Pinpoint the cell where the given text exists, returning its (X, Y) midpoint coordinate. 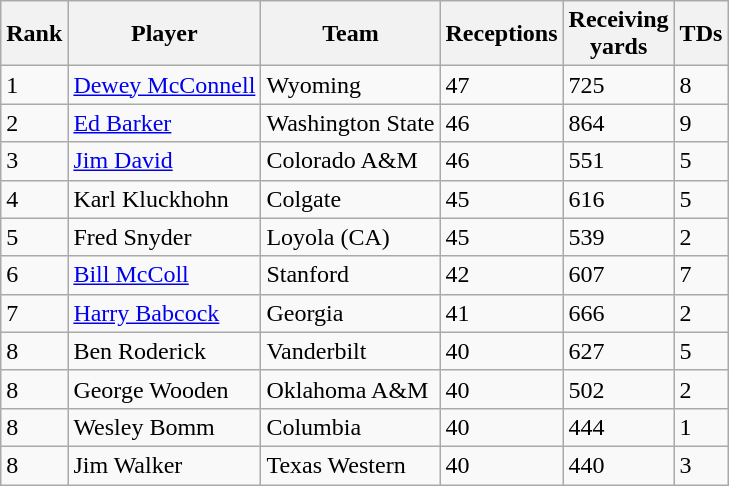
Oklahoma A&M (350, 389)
Georgia (350, 313)
Vanderbilt (350, 351)
Dewey McConnell (164, 85)
502 (618, 389)
627 (618, 351)
Player (164, 34)
Receivingyards (618, 34)
539 (618, 237)
607 (618, 275)
616 (618, 199)
9 (701, 123)
6 (34, 275)
Ben Roderick (164, 351)
Colorado A&M (350, 161)
42 (502, 275)
725 (618, 85)
47 (502, 85)
Receptions (502, 34)
George Wooden (164, 389)
666 (618, 313)
41 (502, 313)
4 (34, 199)
Harry Babcock (164, 313)
Loyola (CA) (350, 237)
Team (350, 34)
Texas Western (350, 465)
Ed Barker (164, 123)
Columbia (350, 427)
Jim David (164, 161)
Karl Kluckhohn (164, 199)
Wyoming (350, 85)
551 (618, 161)
Colgate (350, 199)
Stanford (350, 275)
864 (618, 123)
Washington State (350, 123)
Wesley Bomm (164, 427)
Fred Snyder (164, 237)
Bill McColl (164, 275)
444 (618, 427)
440 (618, 465)
TDs (701, 34)
Rank (34, 34)
Jim Walker (164, 465)
